Determine the (x, y) coordinate at the center of the cell enclosing the given text.  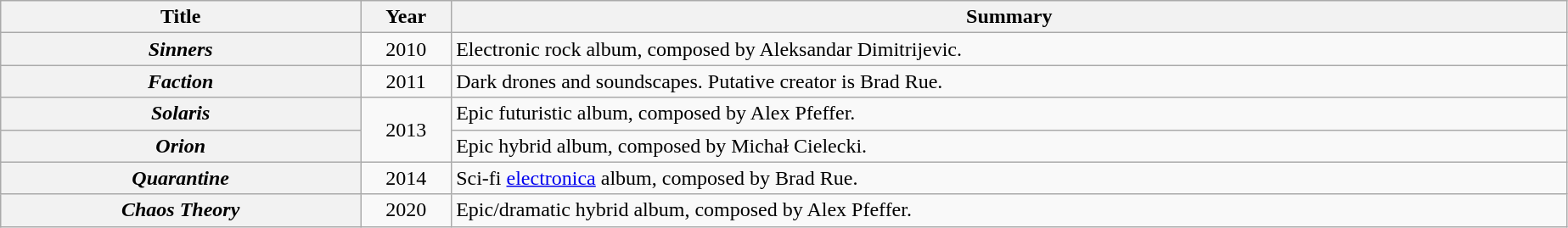
Chaos Theory (181, 210)
Quarantine (181, 178)
Year (406, 17)
2011 (406, 81)
Sinners (181, 49)
Title (181, 17)
2014 (406, 178)
2013 (406, 130)
Epic/dramatic hybrid album, composed by Alex Pfeffer. (1009, 210)
Electronic rock album, composed by Aleksandar Dimitrijevic. (1009, 49)
Summary (1009, 17)
Faction (181, 81)
Solaris (181, 114)
Epic hybrid album, composed by Michał Cielecki. (1009, 146)
Dark drones and soundscapes. Putative creator is Brad Rue. (1009, 81)
2020 (406, 210)
2010 (406, 49)
Epic futuristic album, composed by Alex Pfeffer. (1009, 114)
Sci-fi electronica album, composed by Brad Rue. (1009, 178)
Orion (181, 146)
